Return the (x, y) coordinate for the center point of the cell that contains the specified text.  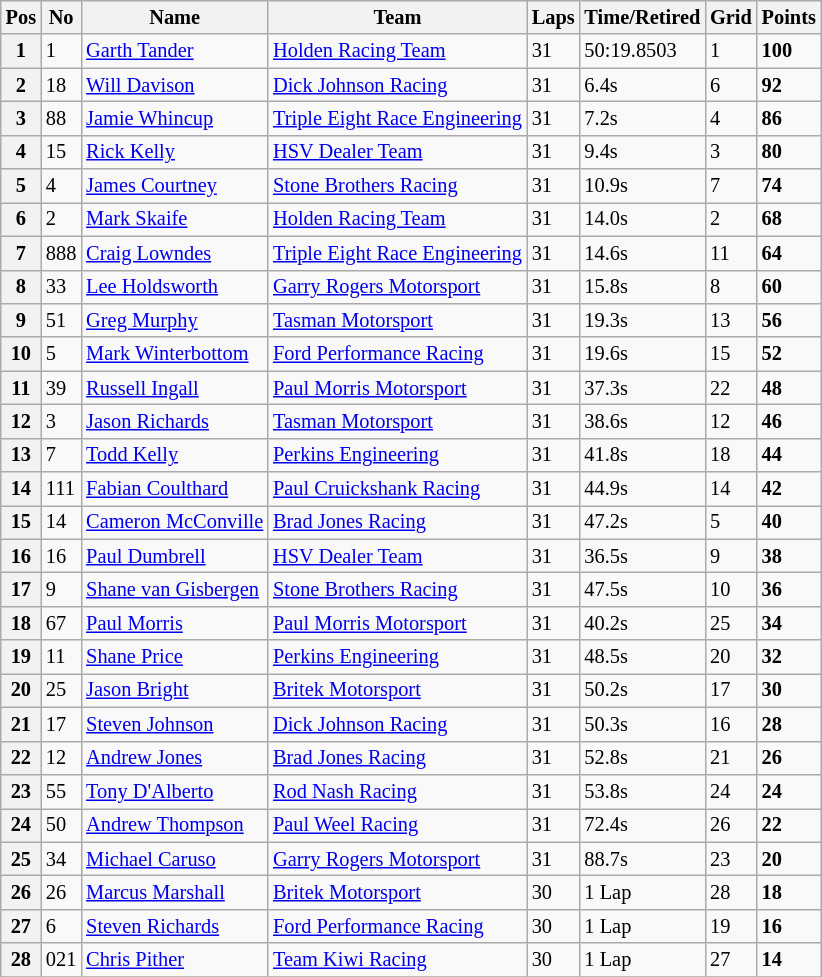
50:19.8503 (643, 51)
47.2s (643, 522)
48 (789, 388)
Jason Bright (174, 690)
Rod Nash Racing (398, 791)
47.5s (643, 589)
Andrew Jones (174, 758)
10.9s (643, 186)
Shane Price (174, 657)
88 (61, 118)
Jason Richards (174, 421)
41.8s (643, 455)
74 (789, 186)
53.8s (643, 791)
7.2s (643, 118)
Cameron McConville (174, 522)
40 (789, 522)
15.8s (643, 287)
021 (61, 960)
Marcus Marshall (174, 892)
50.3s (643, 724)
Fabian Coulthard (174, 489)
50 (61, 825)
56 (789, 320)
52.8s (643, 758)
Team Kiwi Racing (398, 960)
Paul Dumbrell (174, 556)
Greg Murphy (174, 320)
Mark Winterbottom (174, 354)
Will Davison (174, 85)
40.2s (643, 623)
37.3s (643, 388)
36.5s (643, 556)
Michael Caruso (174, 859)
111 (61, 489)
33 (61, 287)
Andrew Thompson (174, 825)
Paul Weel Racing (398, 825)
67 (61, 623)
38.6s (643, 421)
Team (398, 17)
50.2s (643, 690)
9.4s (643, 152)
Time/Retired (643, 17)
14.6s (643, 253)
No (61, 17)
Chris Pither (174, 960)
Shane van Gisbergen (174, 589)
Pos (21, 17)
72.4s (643, 825)
Rick Kelly (174, 152)
888 (61, 253)
Paul Cruickshank Racing (398, 489)
6.4s (643, 85)
Jamie Whincup (174, 118)
64 (789, 253)
100 (789, 51)
Points (789, 17)
32 (789, 657)
86 (789, 118)
80 (789, 152)
14.0s (643, 219)
42 (789, 489)
44.9s (643, 489)
Mark Skaife (174, 219)
55 (61, 791)
52 (789, 354)
Grid (731, 17)
Steven Johnson (174, 724)
Todd Kelly (174, 455)
60 (789, 287)
92 (789, 85)
Steven Richards (174, 926)
51 (61, 320)
36 (789, 589)
Paul Morris (174, 623)
38 (789, 556)
44 (789, 455)
68 (789, 219)
Russell Ingall (174, 388)
Tony D'Alberto (174, 791)
88.7s (643, 859)
Laps (554, 17)
Garth Tander (174, 51)
Lee Holdsworth (174, 287)
46 (789, 421)
19.6s (643, 354)
19.3s (643, 320)
48.5s (643, 657)
James Courtney (174, 186)
39 (61, 388)
Craig Lowndes (174, 253)
Name (174, 17)
